Determine the [X, Y] coordinate at the center of the cell enclosing the given text.  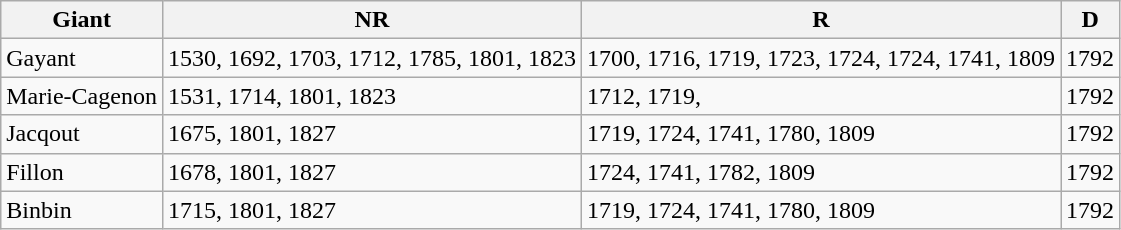
NR [372, 20]
1675, 1801, 1827 [372, 134]
1678, 1801, 1827 [372, 172]
1700, 1716, 1719, 1723, 1724, 1724, 1741, 1809 [820, 58]
Fillon [82, 172]
1724, 1741, 1782, 1809 [820, 172]
1531, 1714, 1801, 1823 [372, 96]
D [1090, 20]
Jacqout [82, 134]
1530, 1692, 1703, 1712, 1785, 1801, 1823 [372, 58]
1715, 1801, 1827 [372, 210]
Giant [82, 20]
Binbin [82, 210]
R [820, 20]
Gayant [82, 58]
Marie-Cagenon [82, 96]
1712, 1719, [820, 96]
